Return the [X, Y] coordinate for the center point of the cell that contains the specified text.  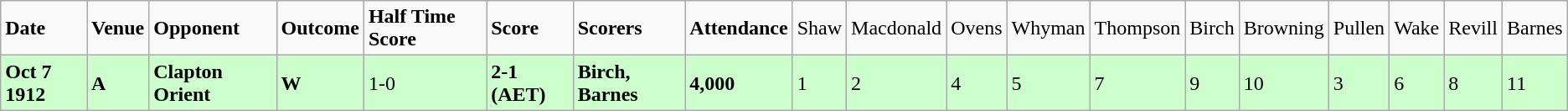
11 [1534, 82]
Browning [1283, 29]
Thompson [1137, 29]
3 [1359, 82]
A [118, 82]
1 [819, 82]
5 [1049, 82]
Shaw [819, 29]
6 [1417, 82]
Barnes [1534, 29]
8 [1473, 82]
Venue [118, 29]
Score [530, 29]
9 [1212, 82]
Clapton Orient [213, 82]
Outcome [320, 29]
Birch [1212, 29]
Ovens [977, 29]
Opponent [213, 29]
Pullen [1359, 29]
Oct 7 1912 [44, 82]
Macdonald [896, 29]
10 [1283, 82]
4,000 [739, 82]
Revill [1473, 29]
Attendance [739, 29]
Half Time Score [425, 29]
Wake [1417, 29]
W [320, 82]
Date [44, 29]
4 [977, 82]
1-0 [425, 82]
2 [896, 82]
2-1 (AET) [530, 82]
Scorers [629, 29]
7 [1137, 82]
Whyman [1049, 29]
Birch, Barnes [629, 82]
